Search for the cell housing the specified text and yield its (X, Y) center coordinate. 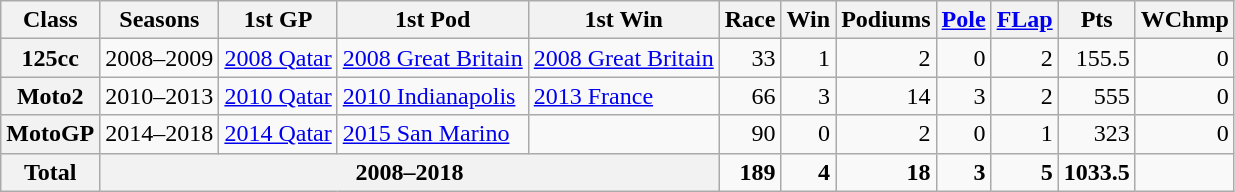
4 (808, 172)
FLap (1024, 20)
1st Pod (432, 20)
33 (750, 58)
155.5 (1096, 58)
1033.5 (1096, 172)
Moto2 (50, 96)
2010 Qatar (278, 96)
MotoGP (50, 134)
Podiums (886, 20)
Total (50, 172)
Pole (964, 20)
5 (1024, 172)
2010–2013 (160, 96)
189 (750, 172)
2010 Indianapolis (432, 96)
2014 Qatar (278, 134)
1st GP (278, 20)
2013 France (624, 96)
14 (886, 96)
Pts (1096, 20)
Win (808, 20)
18 (886, 172)
Class (50, 20)
Seasons (160, 20)
2008–2009 (160, 58)
1st Win (624, 20)
Race (750, 20)
323 (1096, 134)
66 (750, 96)
WChmp (1184, 20)
2008 Qatar (278, 58)
2015 San Marino (432, 134)
2008–2018 (410, 172)
555 (1096, 96)
125cc (50, 58)
90 (750, 134)
2014–2018 (160, 134)
